Return [X, Y] of the center of cell containing provided text 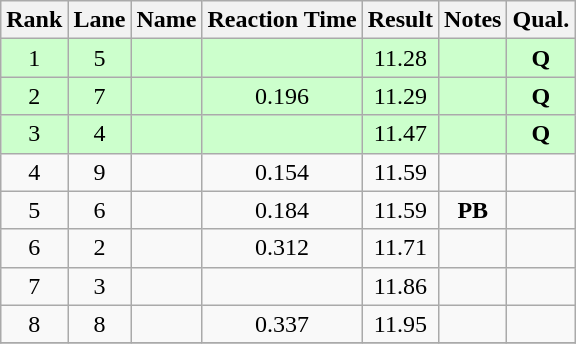
0.184 [282, 210]
11.86 [400, 286]
1 [34, 58]
Rank [34, 20]
9 [100, 172]
PB [473, 210]
0.337 [282, 324]
Reaction Time [282, 20]
Lane [100, 20]
Result [400, 20]
0.154 [282, 172]
0.196 [282, 96]
0.312 [282, 248]
11.95 [400, 324]
Name [166, 20]
11.47 [400, 134]
11.29 [400, 96]
Notes [473, 20]
11.28 [400, 58]
11.71 [400, 248]
Qual. [541, 20]
